Extract the [x, y] coordinate from the center of the cell holding the provided text.  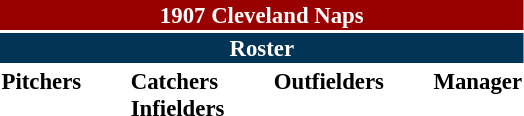
Roster [262, 48]
1907 Cleveland Naps [262, 15]
